Scan for the cell matching the given text and deliver its [X, Y] coordinate at center. 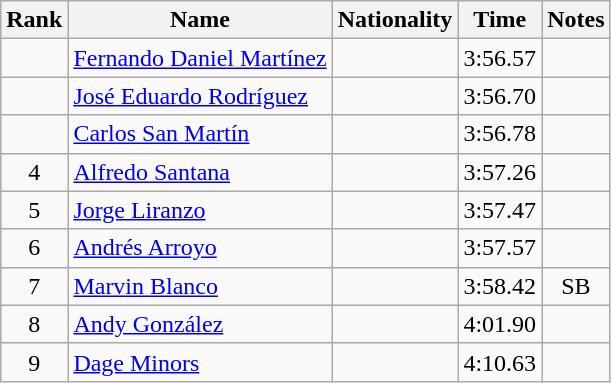
Time [500, 20]
Notes [576, 20]
Rank [34, 20]
6 [34, 248]
4:10.63 [500, 362]
3:56.70 [500, 96]
Dage Minors [200, 362]
Jorge Liranzo [200, 210]
Fernando Daniel Martínez [200, 58]
Marvin Blanco [200, 286]
José Eduardo Rodríguez [200, 96]
SB [576, 286]
3:57.57 [500, 248]
7 [34, 286]
4:01.90 [500, 324]
Andy González [200, 324]
3:56.57 [500, 58]
Name [200, 20]
3:56.78 [500, 134]
8 [34, 324]
Andrés Arroyo [200, 248]
4 [34, 172]
3:57.47 [500, 210]
Alfredo Santana [200, 172]
Nationality [395, 20]
9 [34, 362]
3:57.26 [500, 172]
5 [34, 210]
3:58.42 [500, 286]
Carlos San Martín [200, 134]
